Provide the (X, Y) coordinate of the cell's center where the given text is located.  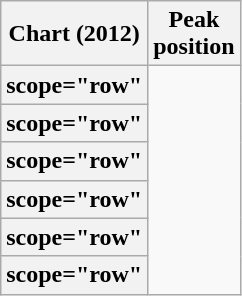
Peakposition (194, 34)
Chart (2012) (74, 34)
